Identify which cell holds the provided text, then report its (X, Y) central coordinate. 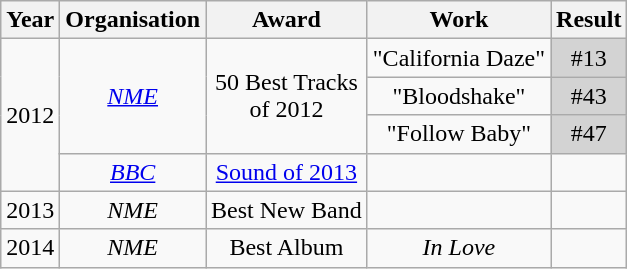
"Follow Baby" (458, 134)
#47 (589, 134)
2014 (30, 248)
"California Daze" (458, 58)
"Bloodshake" (458, 96)
#43 (589, 96)
Best New Band (287, 210)
Sound of 2013 (287, 172)
#13 (589, 58)
Work (458, 20)
Year (30, 20)
50 Best Tracksof 2012 (287, 96)
2012 (30, 115)
In Love (458, 248)
BBC (133, 172)
Award (287, 20)
Organisation (133, 20)
Result (589, 20)
Best Album (287, 248)
2013 (30, 210)
